Detect which cell encompasses the target text, then output its [X, Y] center coordinate. 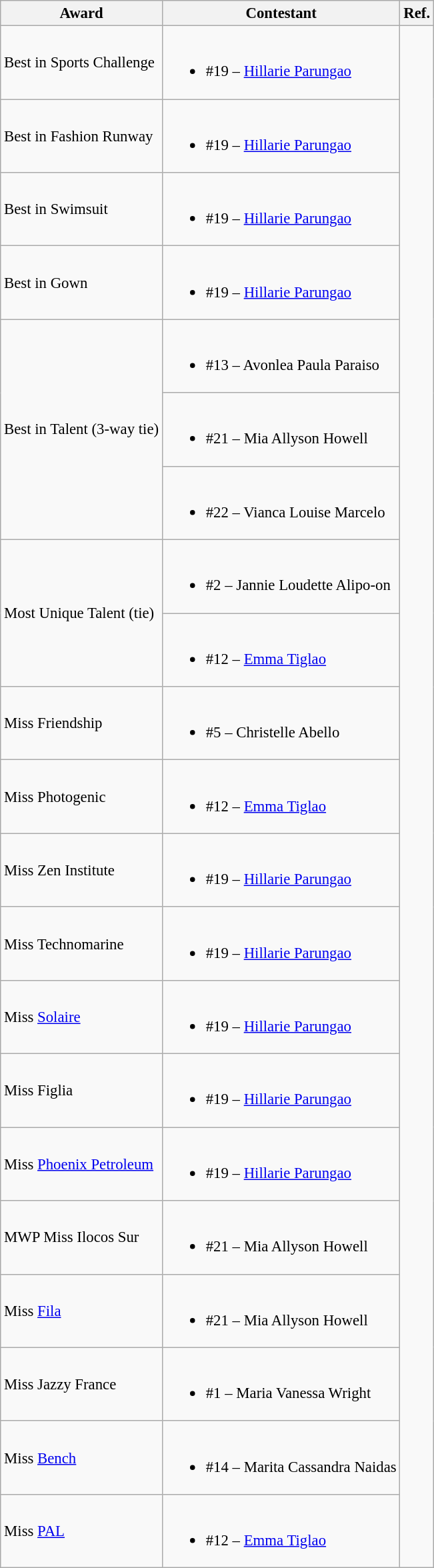
Contestant [281, 13]
Miss Bench [81, 1458]
Miss Zen Institute [81, 870]
Most Unique Talent (tie) [81, 613]
Best in Talent (3-way tie) [81, 429]
Miss Solaire [81, 1017]
#22 – Vianca Louise Marcelo [281, 503]
Miss Phoenix Petroleum [81, 1164]
Award [81, 13]
#14 – Marita Cassandra Naidas [281, 1458]
#1 – Maria Vanessa Wright [281, 1384]
Ref. [417, 13]
Miss Friendship [81, 723]
Best in Swimsuit [81, 209]
Miss Fila [81, 1311]
#2 – Jannie Loudette Alipo-on [281, 577]
Miss Technomarine [81, 943]
#13 – Avonlea Paula Paraiso [281, 356]
Best in Fashion Runway [81, 136]
Best in Gown [81, 283]
#5 – Christelle Abello [281, 723]
Miss Jazzy France [81, 1384]
Miss PAL [81, 1531]
MWP Miss Ilocos Sur [81, 1237]
Best in Sports Challenge [81, 63]
Miss Figlia [81, 1091]
Miss Photogenic [81, 797]
